Determine the [x, y] coordinate at the center of the cell enclosing the given text.  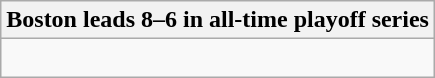
Boston leads 8–6 in all-time playoff series [218, 20]
